Locate the cell with the specified text and output its [x, y] center coordinate. 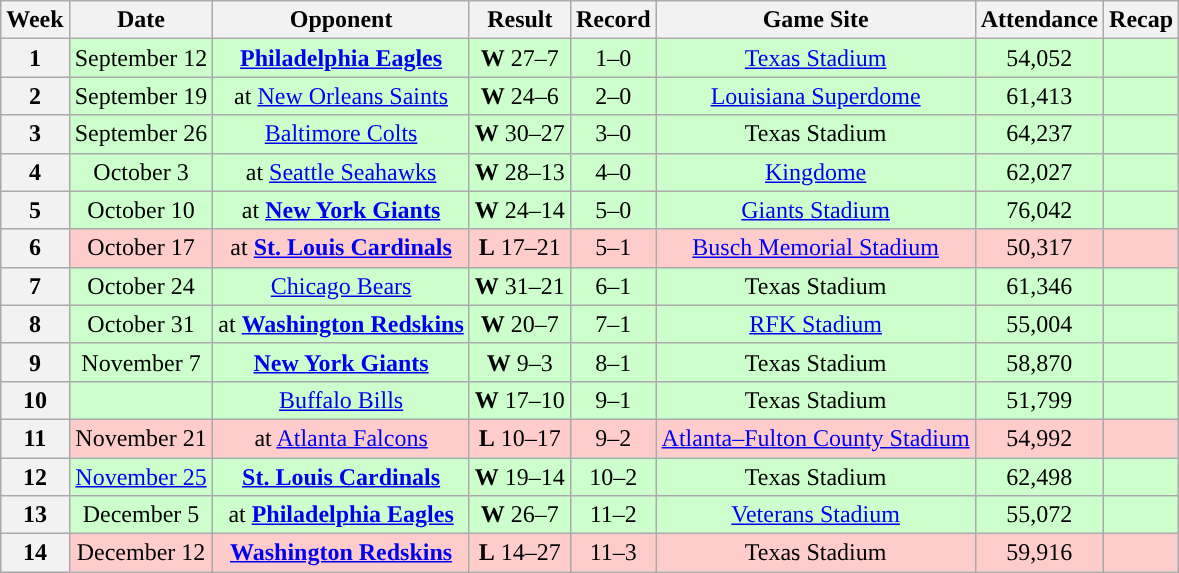
W 19–14 [520, 477]
at Philadelphia Eagles [341, 515]
2–0 [613, 96]
5–1 [613, 248]
6–1 [613, 286]
9–2 [613, 438]
December 5 [141, 515]
13 [35, 515]
11–3 [613, 553]
Atlanta–Fulton County Stadium [816, 438]
RFK Stadium [816, 324]
L 14–27 [520, 553]
10–2 [613, 477]
Record [613, 20]
59,916 [1039, 553]
4–0 [613, 172]
14 [35, 553]
58,870 [1039, 362]
5–0 [613, 210]
1–0 [613, 58]
11–2 [613, 515]
September 26 [141, 134]
3 [35, 134]
Week [35, 20]
6 [35, 248]
W 26–7 [520, 515]
5 [35, 210]
3–0 [613, 134]
11 [35, 438]
at Washington Redskins [341, 324]
W 9–3 [520, 362]
November 7 [141, 362]
7 [35, 286]
Washington Redskins [341, 553]
62,498 [1039, 477]
W 27–7 [520, 58]
at New Orleans Saints [341, 96]
9 [35, 362]
at St. Louis Cardinals [341, 248]
October 3 [141, 172]
November 21 [141, 438]
8–1 [613, 362]
October 10 [141, 210]
W 24–6 [520, 96]
W 31–21 [520, 286]
61,346 [1039, 286]
4 [35, 172]
61,413 [1039, 96]
at Seattle Seahawks [341, 172]
W 24–14 [520, 210]
Buffalo Bills [341, 400]
October 17 [141, 248]
Recap [1142, 20]
51,799 [1039, 400]
76,042 [1039, 210]
Kingdome [816, 172]
12 [35, 477]
54,052 [1039, 58]
Giants Stadium [816, 210]
Chicago Bears [341, 286]
Busch Memorial Stadium [816, 248]
Veterans Stadium [816, 515]
62,027 [1039, 172]
W 28–13 [520, 172]
September 19 [141, 96]
55,072 [1039, 515]
2 [35, 96]
Philadelphia Eagles [341, 58]
10 [35, 400]
W 17–10 [520, 400]
October 31 [141, 324]
Result [520, 20]
Attendance [1039, 20]
October 24 [141, 286]
7–1 [613, 324]
L 17–21 [520, 248]
L 10–17 [520, 438]
Date [141, 20]
September 12 [141, 58]
November 25 [141, 477]
W 20–7 [520, 324]
Game Site [816, 20]
W 30–27 [520, 134]
55,004 [1039, 324]
New York Giants [341, 362]
December 12 [141, 553]
Baltimore Colts [341, 134]
8 [35, 324]
9–1 [613, 400]
St. Louis Cardinals [341, 477]
1 [35, 58]
50,317 [1039, 248]
64,237 [1039, 134]
54,992 [1039, 438]
at Atlanta Falcons [341, 438]
Opponent [341, 20]
at New York Giants [341, 210]
Louisiana Superdome [816, 96]
